Capture the cell that displays the provided text and extract its (X, Y) central coordinate. 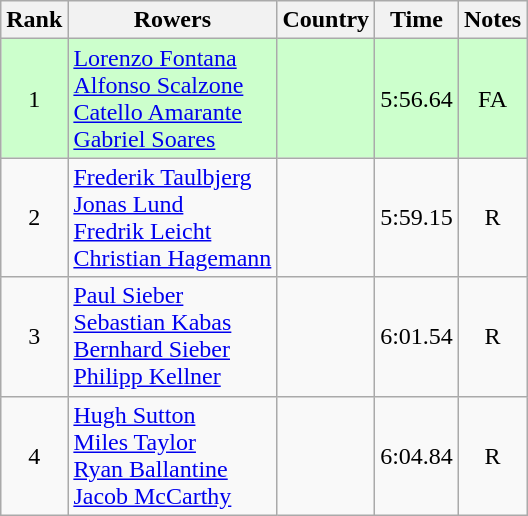
6:04.84 (417, 456)
Rowers (172, 20)
Country (326, 20)
Notes (492, 20)
5:59.15 (417, 218)
4 (34, 456)
6:01.54 (417, 336)
Time (417, 20)
2 (34, 218)
3 (34, 336)
Paul SieberSebastian KabasBernhard SieberPhilipp Kellner (172, 336)
FA (492, 98)
Lorenzo FontanaAlfonso ScalzoneCatello AmaranteGabriel Soares (172, 98)
1 (34, 98)
Hugh SuttonMiles TaylorRyan BallantineJacob McCarthy (172, 456)
Rank (34, 20)
5:56.64 (417, 98)
Frederik TaulbjergJonas LundFredrik LeichtChristian Hagemann (172, 218)
